Scan for the cell matching the given text and deliver its [X, Y] coordinate at center. 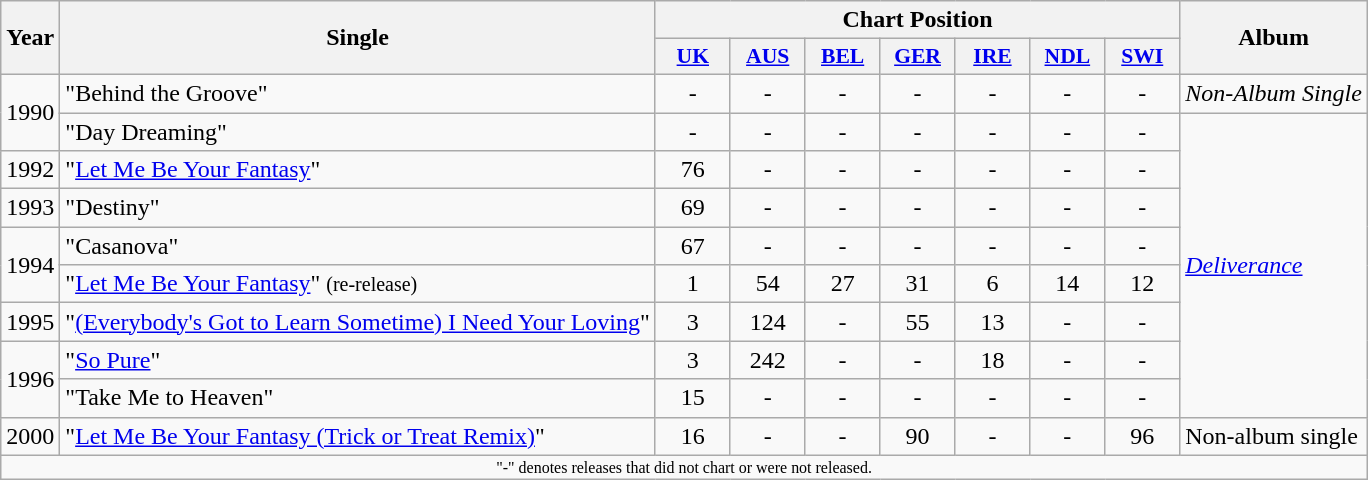
NDL [1068, 57]
242 [768, 360]
2000 [30, 436]
"Day Dreaming" [358, 131]
"So Pure" [358, 360]
67 [692, 246]
6 [992, 284]
"Let Me Be Your Fantasy" (re-release) [358, 284]
Album [1274, 38]
GER [918, 57]
"(Everybody's Got to Learn Sometime) I Need Your Loving" [358, 322]
Deliverance [1274, 264]
1994 [30, 265]
124 [768, 322]
14 [1068, 284]
18 [992, 360]
96 [1142, 436]
IRE [992, 57]
Non-album single [1274, 436]
UK [692, 57]
69 [692, 208]
1990 [30, 112]
16 [692, 436]
12 [1142, 284]
1995 [30, 322]
"Destiny" [358, 208]
27 [842, 284]
55 [918, 322]
"Take Me to Heaven" [358, 398]
"Behind the Groove" [358, 93]
76 [692, 170]
BEL [842, 57]
"-" denotes releases that did not chart or were not released. [684, 467]
90 [918, 436]
54 [768, 284]
Non-Album Single [1274, 93]
Chart Position [917, 20]
1996 [30, 379]
Single [358, 38]
Year [30, 38]
"Let Me Be Your Fantasy (Trick or Treat Remix)" [358, 436]
"Let Me Be Your Fantasy" [358, 170]
15 [692, 398]
1 [692, 284]
1993 [30, 208]
AUS [768, 57]
13 [992, 322]
1992 [30, 170]
31 [918, 284]
"Casanova" [358, 246]
SWI [1142, 57]
